Find where the given text appears and provide that cell's center as [X, Y] coordinate. 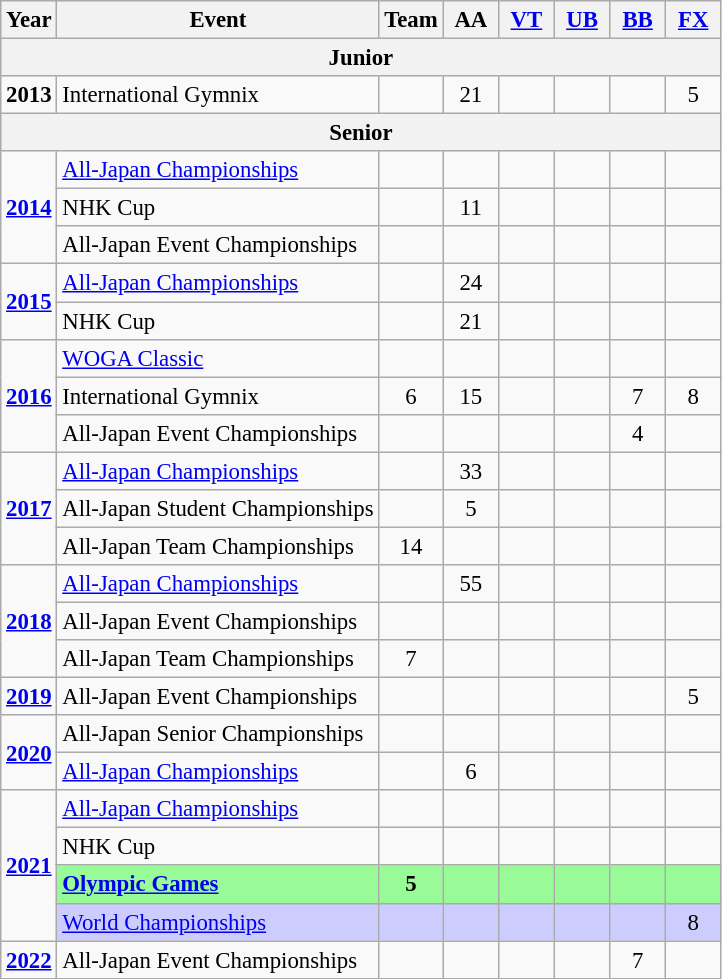
2022 [29, 960]
Olympic Games [218, 885]
BB [638, 20]
World Championships [218, 922]
UB [582, 20]
WOGA Classic [218, 358]
Senior [361, 133]
2017 [29, 508]
VT [527, 20]
2021 [29, 865]
2013 [29, 95]
Junior [361, 58]
FX [693, 20]
4 [638, 433]
Event [218, 20]
2015 [29, 302]
2016 [29, 396]
All-Japan Senior Championships [218, 734]
2019 [29, 697]
2014 [29, 208]
Team [411, 20]
15 [471, 396]
2020 [29, 752]
14 [411, 546]
24 [471, 283]
33 [471, 471]
11 [471, 208]
AA [471, 20]
2018 [29, 622]
All-Japan Student Championships [218, 509]
Year [29, 20]
55 [471, 584]
